Scan for the cell matching the given text and deliver its [x, y] coordinate at center. 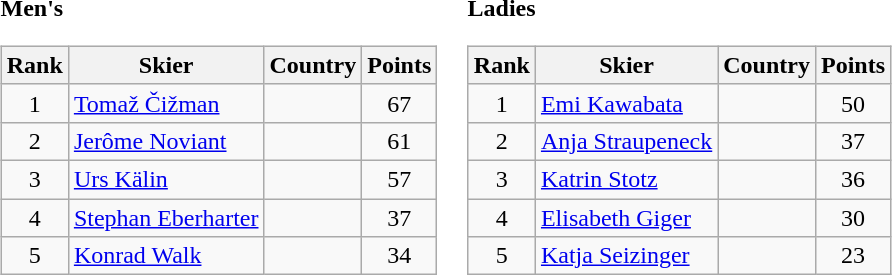
Tomaž Čižman [166, 103]
67 [400, 103]
30 [852, 217]
Urs Kälin [166, 179]
Katrin Stotz [626, 179]
Elisabeth Giger [626, 217]
Stephan Eberharter [166, 217]
61 [400, 141]
57 [400, 179]
Jerôme Noviant [166, 141]
50 [852, 103]
36 [852, 179]
Katja Seizinger [626, 256]
23 [852, 256]
34 [400, 256]
Anja Straupeneck [626, 141]
Emi Kawabata [626, 103]
Konrad Walk [166, 256]
